Extract the [X, Y] coordinate from the center of the cell holding the provided text.  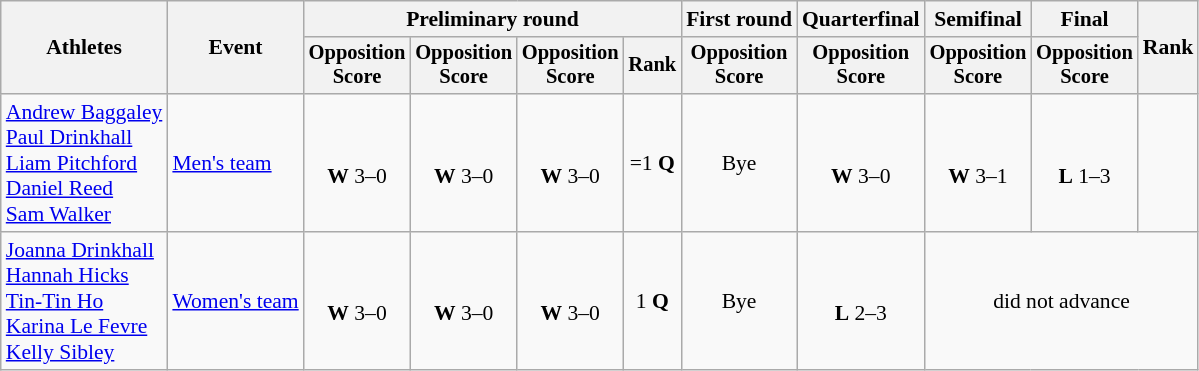
L 2–3 [861, 301]
L 1–3 [1084, 163]
1 Q [653, 301]
did not advance [1062, 301]
W 3–1 [978, 163]
=1 Q [653, 163]
Men's team [235, 163]
First round [739, 19]
Women's team [235, 301]
Final [1084, 19]
Event [235, 48]
Semifinal [978, 19]
Quarterfinal [861, 19]
Andrew BaggaleyPaul DrinkhallLiam PitchfordDaniel ReedSam Walker [84, 163]
Joanna DrinkhallHannah HicksTin-Tin HoKarina Le FevreKelly Sibley [84, 301]
Athletes [84, 48]
Preliminary round [492, 19]
